Output the (x, y) coordinate of the center of the cell containing the given text.  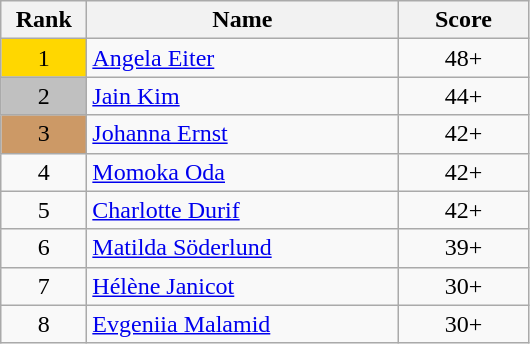
Name (242, 20)
5 (44, 210)
Hélène Janicot (242, 286)
Charlotte Durif (242, 210)
39+ (464, 248)
Jain Kim (242, 96)
Momoka Oda (242, 172)
44+ (464, 96)
8 (44, 324)
6 (44, 248)
Matilda Söderlund (242, 248)
4 (44, 172)
Evgeniia Malamid (242, 324)
Johanna Ernst (242, 134)
Rank (44, 20)
7 (44, 286)
2 (44, 96)
Score (464, 20)
Angela Eiter (242, 58)
48+ (464, 58)
1 (44, 58)
3 (44, 134)
